Pinpoint the cell where the given text exists, returning its (x, y) midpoint coordinate. 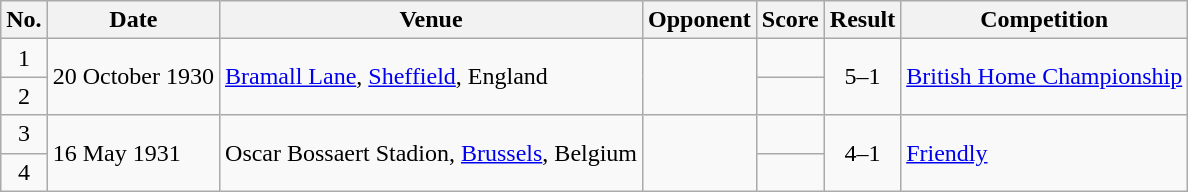
Result (862, 20)
4–1 (862, 153)
Date (133, 20)
2 (24, 96)
Oscar Bossaert Stadion, Brussels, Belgium (432, 153)
16 May 1931 (133, 153)
Venue (432, 20)
Score (790, 20)
20 October 1930 (133, 77)
Competition (1044, 20)
Opponent (700, 20)
Friendly (1044, 153)
Bramall Lane, Sheffield, England (432, 77)
No. (24, 20)
5–1 (862, 77)
4 (24, 172)
British Home Championship (1044, 77)
1 (24, 58)
3 (24, 134)
